Return (X, Y) of the center of cell containing provided text 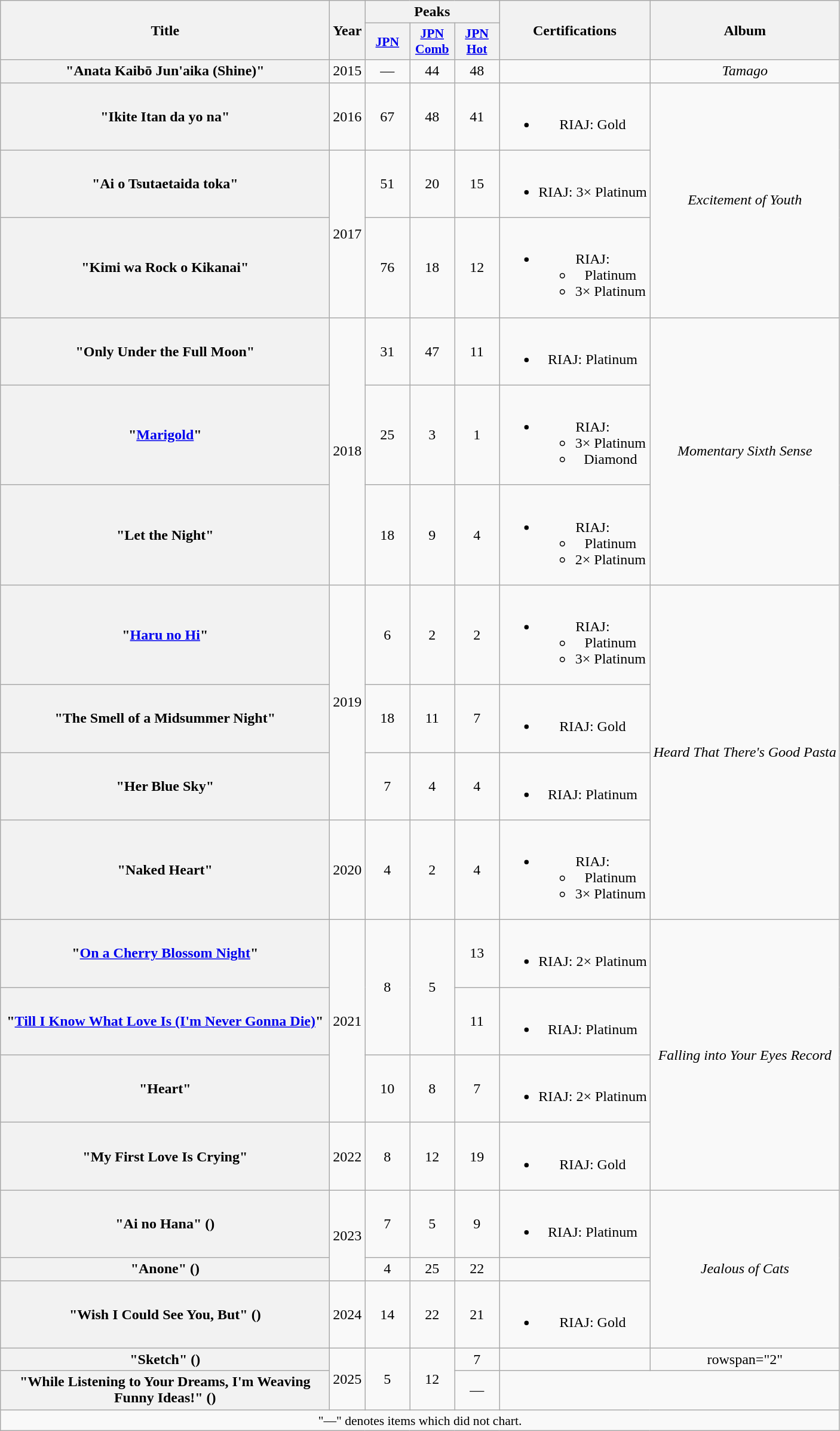
"Wish I Could See You, But" () (165, 1314)
"Haru no Hi" (165, 635)
Jealous of Cats (744, 1269)
2016 (348, 116)
2017 (348, 234)
2024 (348, 1314)
"Heart" (165, 1089)
RIAJ:Platinum 2× Platinum (575, 534)
2020 (348, 870)
Peaks (433, 12)
31 (387, 351)
2015 (348, 71)
10 (387, 1089)
Excitement of Youth (744, 200)
"Naked Heart" (165, 870)
JPNComb (433, 42)
"Anata Kaibō Jun'aika (Shine)" (165, 71)
"Ikite Itan da yo na" (165, 116)
"On a Cherry Blossom Night" (165, 954)
Album (744, 30)
20 (433, 184)
Momentary Sixth Sense (744, 451)
14 (387, 1314)
51 (387, 184)
"While Listening to Your Dreams, I'm Weaving Funny Ideas!" () (165, 1390)
2023 (348, 1235)
Certifications (575, 30)
2018 (348, 451)
"Kimi wa Rock o Kikanai" (165, 268)
Title (165, 30)
"Sketch" () (165, 1359)
"Till I Know What Love Is (I'm Never Gonna Die)" (165, 1021)
47 (433, 351)
76 (387, 268)
"Her Blue Sky" (165, 785)
2019 (348, 702)
"Ai o Tsutaetaida toka" (165, 184)
"Only Under the Full Moon" (165, 351)
RIAJ:3× Platinum Diamond (575, 435)
67 (387, 116)
41 (477, 116)
15 (477, 184)
RIAJ: 3× Platinum (575, 184)
Heard That There's Good Pasta (744, 752)
rowspan="2" (744, 1359)
Falling into Your Eyes Record (744, 1055)
19 (477, 1156)
Year (348, 30)
3 (433, 435)
6 (387, 635)
13 (477, 954)
44 (433, 71)
"Ai no Hana" () (165, 1224)
JPN (387, 42)
"Let the Night" (165, 534)
"Anone" () (165, 1269)
2025 (348, 1378)
21 (477, 1314)
Tamago (744, 71)
"My First Love Is Crying" (165, 1156)
2021 (348, 1021)
"Marigold" (165, 435)
2022 (348, 1156)
"—" denotes items which did not chart. (421, 1420)
"The Smell of a Midsummer Night" (165, 718)
1 (477, 435)
JPNHot (477, 42)
